Scan for the cell matching the given text and deliver its [x, y] coordinate at center. 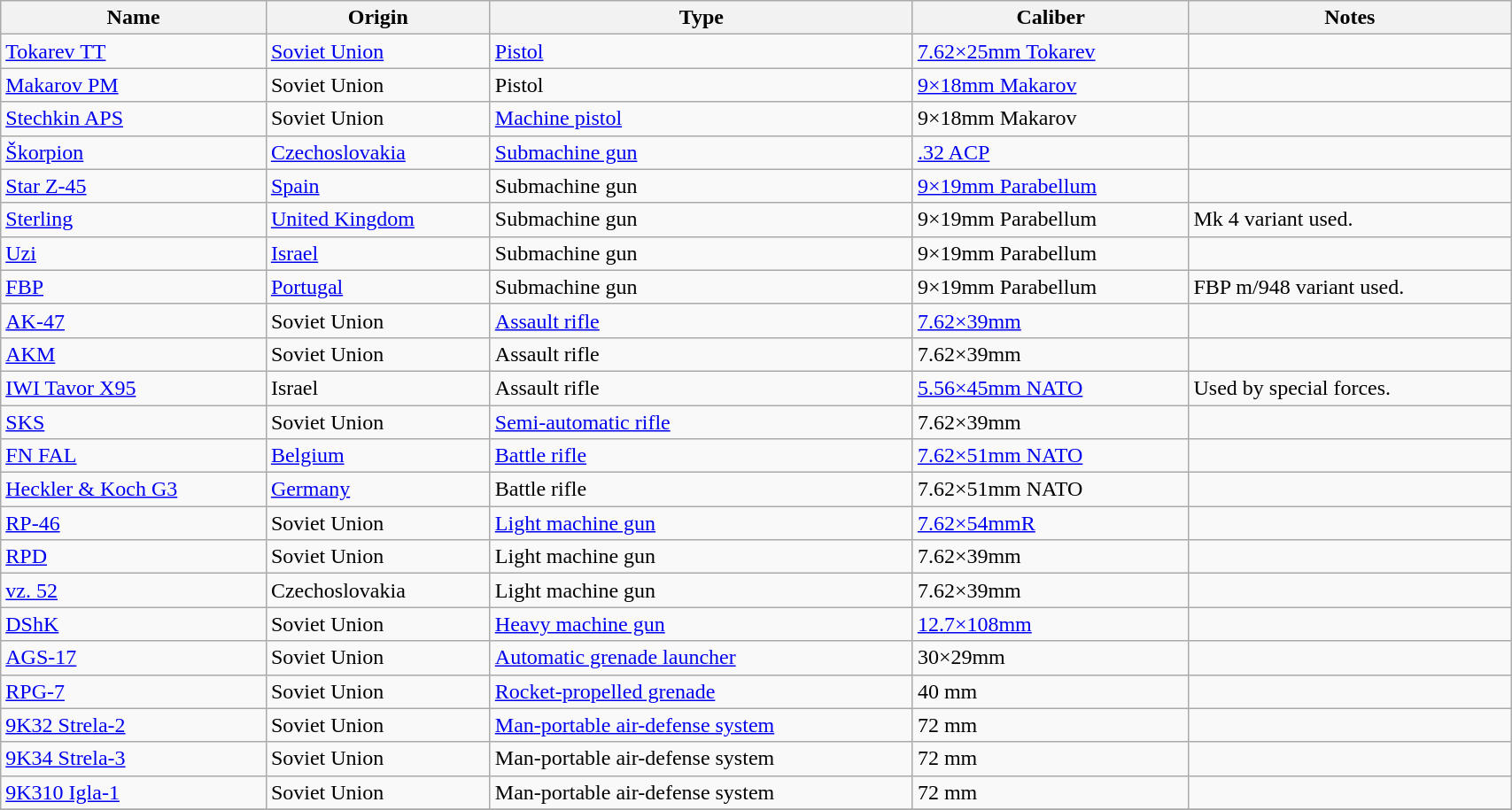
Makarov PM [134, 85]
United Kingdom [377, 220]
Portugal [377, 287]
FBP m/948 variant used. [1350, 287]
AKM [134, 354]
12.7×108mm [1051, 624]
40 mm [1051, 691]
Spain [377, 186]
7.62×54mmR [1051, 523]
Star Z-45 [134, 186]
Machine pistol [702, 119]
Germany [377, 490]
9K310 Igla-1 [134, 792]
Mk 4 variant used. [1350, 220]
7.62×25mm Tokarev [1051, 51]
Rocket-propelled grenade [702, 691]
Notes [1350, 18]
Stechkin APS [134, 119]
Heckler & Koch G3 [134, 490]
RPD [134, 557]
Belgium [377, 456]
Type [702, 18]
IWI Tavor X95 [134, 388]
Tokarev TT [134, 51]
Sterling [134, 220]
9K32 Strela-2 [134, 725]
FN FAL [134, 456]
Heavy machine gun [702, 624]
Caliber [1051, 18]
DShK [134, 624]
30×29mm [1051, 658]
Uzi [134, 253]
AK-47 [134, 320]
RPG-7 [134, 691]
Name [134, 18]
SKS [134, 422]
Škorpion [134, 152]
Automatic grenade launcher [702, 658]
AGS-17 [134, 658]
RP-46 [134, 523]
Semi-automatic rifle [702, 422]
.32 ACP [1051, 152]
Origin [377, 18]
5.56×45mm NATO [1051, 388]
9K34 Strela-3 [134, 759]
vz. 52 [134, 590]
FBP [134, 287]
Used by special forces. [1350, 388]
